Pinpoint the cell where the given text exists, returning its (x, y) midpoint coordinate. 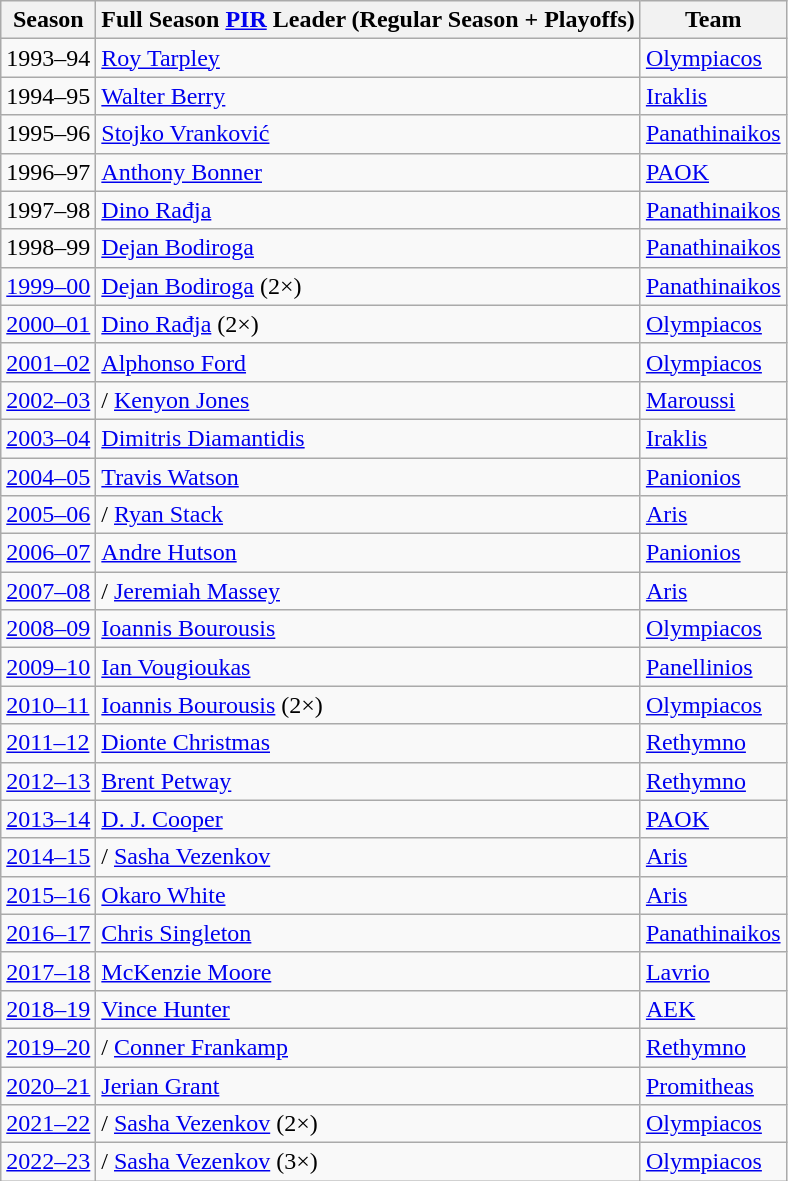
Ioannis Bourousis (2×) (368, 705)
/ Sasha Vezenkov (2×) (368, 1124)
2016–17 (48, 933)
Season (48, 20)
Ioannis Bourousis (368, 629)
2004–05 (48, 477)
McKenzie Moore (368, 971)
2003–04 (48, 438)
Vince Hunter (368, 1009)
1993–94 (48, 58)
Dejan Bodiroga (2×) (368, 286)
Walter Berry (368, 96)
2007–08 (48, 591)
Panellinios (713, 667)
2015–16 (48, 895)
2020–21 (48, 1085)
Andre Hutson (368, 553)
Alphonso Ford (368, 362)
Lavrio (713, 971)
2005–06 (48, 515)
2019–20 (48, 1047)
Promitheas (713, 1085)
Dino Rađja (368, 210)
2021–22 (48, 1124)
2011–12 (48, 743)
/ Conner Frankamp (368, 1047)
AEK (713, 1009)
Roy Tarpley (368, 58)
1996–97 (48, 172)
Maroussi (713, 400)
1994–95 (48, 96)
2014–15 (48, 857)
Team (713, 20)
D. J. Cooper (368, 819)
2002–03 (48, 400)
1998–99 (48, 248)
Dionte Christmas (368, 743)
Jerian Grant (368, 1085)
Dejan Bodiroga (368, 248)
/ Jeremiah Massey (368, 591)
/ Sasha Vezenkov (3×) (368, 1162)
2008–09 (48, 629)
Travis Watson (368, 477)
2022–23 (48, 1162)
Stojko Vranković (368, 134)
Brent Petway (368, 781)
Full Season PIR Leader (Regular Season + Playoffs) (368, 20)
2017–18 (48, 971)
2001–02 (48, 362)
2013–14 (48, 819)
/ Ryan Stack (368, 515)
2018–19 (48, 1009)
2010–11 (48, 705)
2000–01 (48, 324)
Dimitris Diamantidis (368, 438)
/ Kenyon Jones (368, 400)
1997–98 (48, 210)
Dino Rađja (2×) (368, 324)
Chris Singleton (368, 933)
2012–13 (48, 781)
2009–10 (48, 667)
1999–00 (48, 286)
Okaro White (368, 895)
/ Sasha Vezenkov (368, 857)
1995–96 (48, 134)
Anthony Bonner (368, 172)
Ian Vougioukas (368, 667)
2006–07 (48, 553)
